Extract the [x, y] coordinate from the center of the cell holding the provided text.  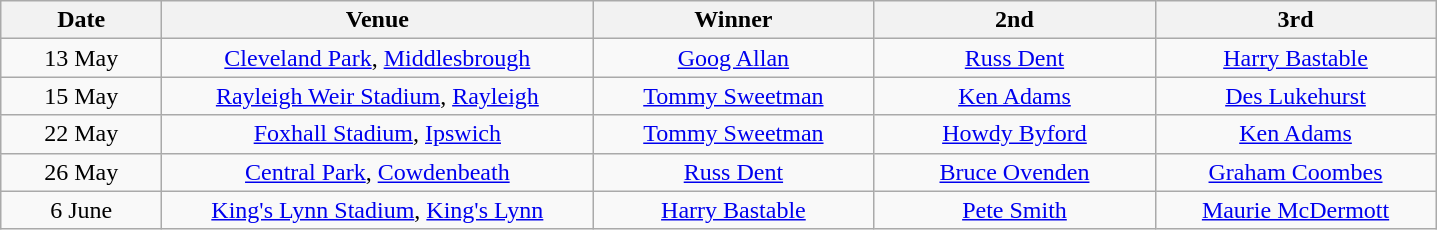
Winner [734, 20]
Graham Coombes [1296, 172]
Date [82, 20]
Rayleigh Weir Stadium, Rayleigh [378, 96]
Cleveland Park, Middlesbrough [378, 58]
Central Park, Cowdenbeath [378, 172]
Des Lukehurst [1296, 96]
Bruce Ovenden [1014, 172]
13 May [82, 58]
Maurie McDermott [1296, 210]
Foxhall Stadium, Ipswich [378, 134]
3rd [1296, 20]
6 June [82, 210]
15 May [82, 96]
Pete Smith [1014, 210]
Howdy Byford [1014, 134]
22 May [82, 134]
26 May [82, 172]
King's Lynn Stadium, King's Lynn [378, 210]
Goog Allan [734, 58]
2nd [1014, 20]
Venue [378, 20]
